Return the (x, y) coordinate for the center point of the cell that contains the specified text.  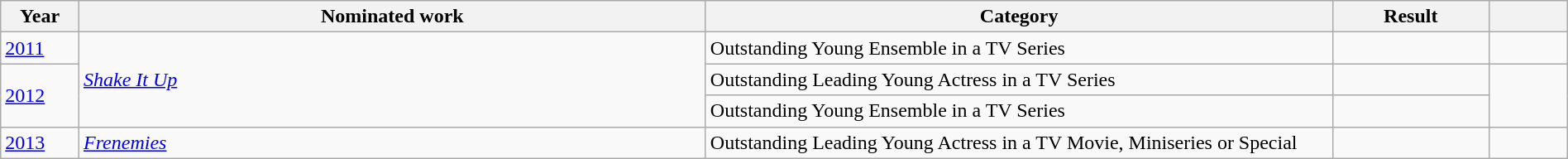
Frenemies (392, 142)
Year (40, 17)
Outstanding Leading Young Actress in a TV Movie, Miniseries or Special (1019, 142)
2011 (40, 48)
2012 (40, 95)
Category (1019, 17)
Outstanding Leading Young Actress in a TV Series (1019, 79)
Nominated work (392, 17)
Result (1411, 17)
Shake It Up (392, 79)
2013 (40, 142)
